Output the [X, Y] coordinate of the center of the cell containing the given text.  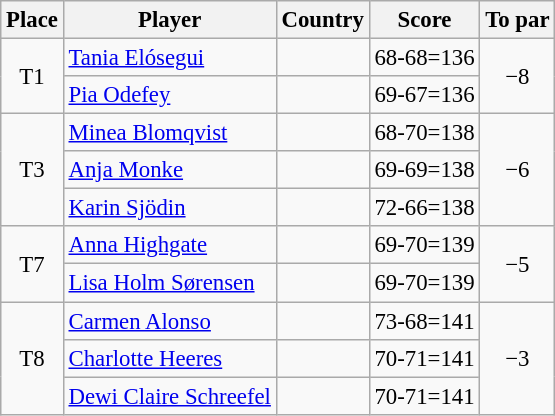
Dewi Claire Schreefel [170, 396]
Charlotte Heeres [170, 358]
T7 [32, 264]
Score [424, 20]
Player [170, 20]
68-68=136 [424, 58]
73-68=141 [424, 321]
−6 [518, 170]
Lisa Holm Sørensen [170, 283]
−5 [518, 264]
Carmen Alonso [170, 321]
Tania Elósegui [170, 58]
To par [518, 20]
−8 [518, 76]
Country [322, 20]
−3 [518, 358]
69-67=136 [424, 95]
68-70=138 [424, 133]
T1 [32, 76]
T8 [32, 358]
Anna Highgate [170, 245]
Minea Blomqvist [170, 133]
Place [32, 20]
Pia Odefey [170, 95]
Karin Sjödin [170, 208]
72-66=138 [424, 208]
T3 [32, 170]
Anja Monke [170, 170]
69-69=138 [424, 170]
